Output the (x, y) coordinate of the center of the cell containing the given text.  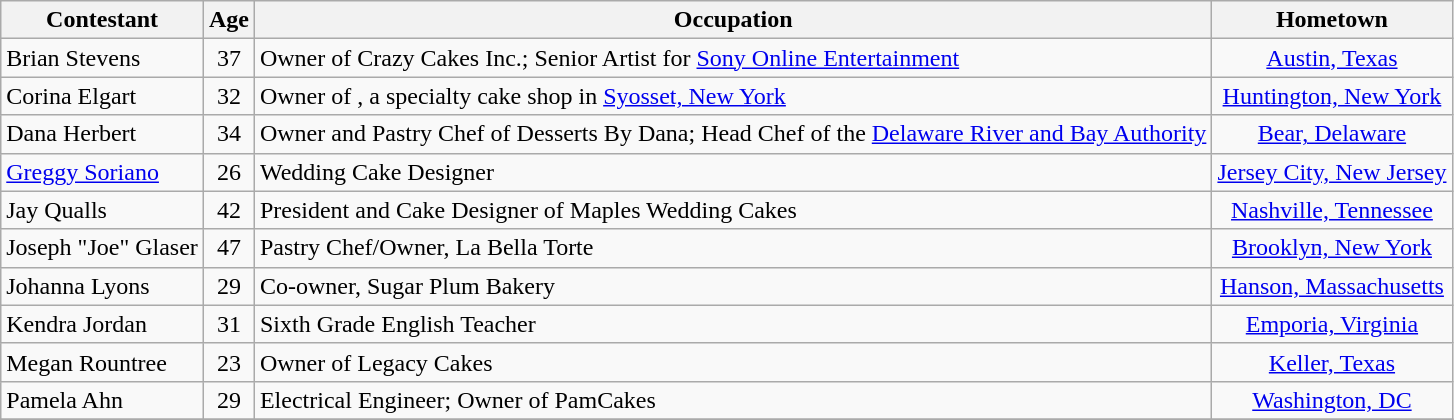
Emporia, Virginia (1332, 324)
Huntington, New York (1332, 96)
23 (228, 362)
Keller, Texas (1332, 362)
32 (228, 96)
Brooklyn, New York (1332, 248)
Johanna Lyons (102, 286)
47 (228, 248)
Sixth Grade English Teacher (732, 324)
37 (228, 58)
26 (228, 172)
Corina Elgart (102, 96)
42 (228, 210)
Owner of , a specialty cake shop in Syosset, New York (732, 96)
President and Cake Designer of Maples Wedding Cakes (732, 210)
Jersey City, New Jersey (1332, 172)
Nashville, Tennessee (1332, 210)
Megan Rountree (102, 362)
Hometown (1332, 20)
Owner of Legacy Cakes (732, 362)
Electrical Engineer; Owner of PamCakes (732, 400)
Contestant (102, 20)
Occupation (732, 20)
Joseph "Joe" Glaser (102, 248)
Pastry Chef/Owner, La Bella Torte (732, 248)
Pamela Ahn (102, 400)
Co-owner, Sugar Plum Bakery (732, 286)
31 (228, 324)
Jay Qualls (102, 210)
Kendra Jordan (102, 324)
Bear, Delaware (1332, 134)
Age (228, 20)
Hanson, Massachusetts (1332, 286)
Owner and Pastry Chef of Desserts By Dana; Head Chef of the Delaware River and Bay Authority (732, 134)
Washington, DC (1332, 400)
Greggy Soriano (102, 172)
Brian Stevens (102, 58)
34 (228, 134)
Wedding Cake Designer (732, 172)
Dana Herbert (102, 134)
Owner of Crazy Cakes Inc.; Senior Artist for Sony Online Entertainment (732, 58)
Austin, Texas (1332, 58)
